From the cell containing the given text, extract its center point as (X, Y) coordinate. 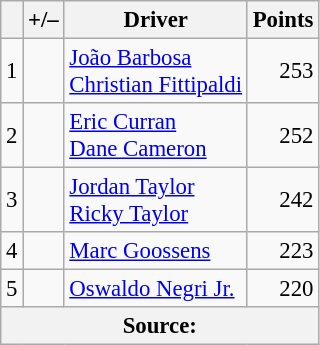
220 (282, 289)
223 (282, 251)
252 (282, 136)
242 (282, 200)
+/– (44, 20)
João Barbosa Christian Fittipaldi (156, 72)
5 (12, 289)
Eric Curran Dane Cameron (156, 136)
2 (12, 136)
253 (282, 72)
Driver (156, 20)
4 (12, 251)
Marc Goossens (156, 251)
Jordan Taylor Ricky Taylor (156, 200)
1 (12, 72)
Points (282, 20)
3 (12, 200)
Oswaldo Negri Jr. (156, 289)
